Locate the cell with the specified text and output its [x, y] center coordinate. 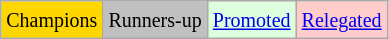
Runners-up [155, 20]
Relegated [342, 20]
Champions [52, 20]
Promoted [252, 20]
